Identify which cell holds the provided text, then report its (X, Y) central coordinate. 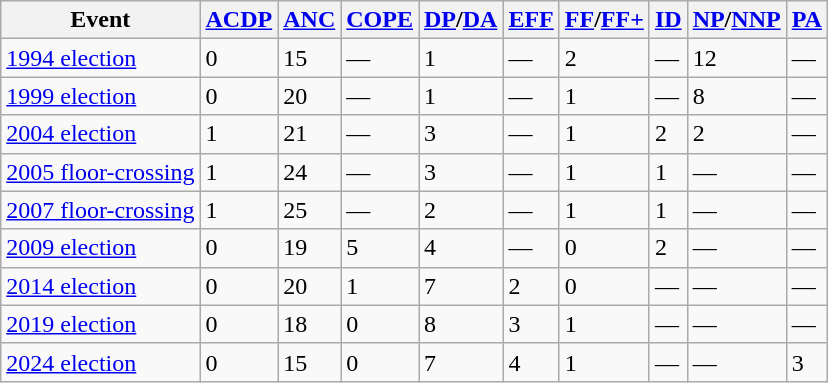
2024 election (100, 362)
EFF (531, 20)
PA (806, 20)
Event (100, 20)
25 (310, 210)
2004 election (100, 134)
2014 election (100, 286)
18 (310, 324)
19 (310, 248)
2009 election (100, 248)
ANC (310, 20)
FF/FF+ (604, 20)
ACDP (239, 20)
ID (668, 20)
2007 floor-crossing (100, 210)
12 (736, 58)
24 (310, 172)
2005 floor-crossing (100, 172)
1999 election (100, 96)
2019 election (100, 324)
1994 election (100, 58)
NP/NNP (736, 20)
5 (380, 248)
21 (310, 134)
DP/DA (460, 20)
COPE (380, 20)
